Capture the cell that displays the provided text and extract its [x, y] central coordinate. 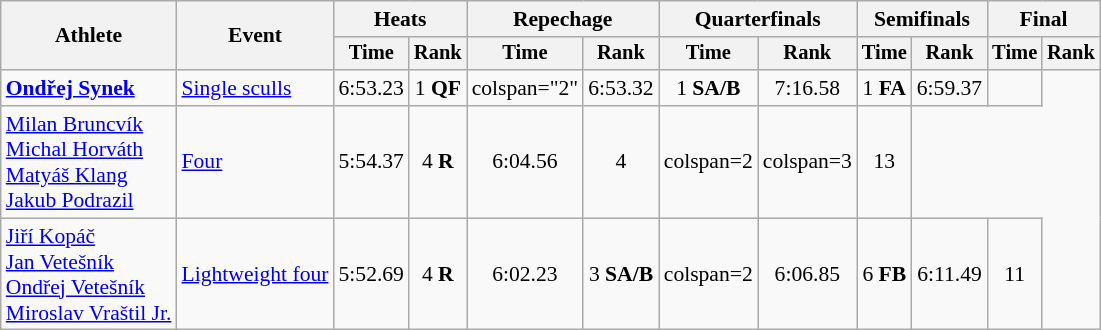
13 [884, 162]
Semifinals [922, 19]
1 QF [438, 88]
6 FB [884, 274]
6:04.56 [526, 162]
Single sculls [254, 88]
Final [1043, 19]
Jiří KopáčJan VetešníkOndřej VetešníkMiroslav Vraštil Jr. [89, 274]
6:06.85 [808, 274]
Repechage [563, 19]
colspan=3 [808, 162]
Event [254, 36]
6:53.32 [620, 88]
6:59.37 [950, 88]
Lightweight four [254, 274]
6:53.23 [370, 88]
6:11.49 [950, 274]
Ondřej Synek [89, 88]
Athlete [89, 36]
5:52.69 [370, 274]
colspan="2" [526, 88]
3 SA/B [620, 274]
1 SA/B [708, 88]
Heats [400, 19]
11 [1014, 274]
5:54.37 [370, 162]
7:16.58 [808, 88]
Quarterfinals [758, 19]
6:02.23 [526, 274]
4 [620, 162]
Four [254, 162]
Milan BruncvíkMichal HorváthMatyáš KlangJakub Podrazil [89, 162]
1 FA [884, 88]
